Capture the cell that displays the provided text and extract its (X, Y) central coordinate. 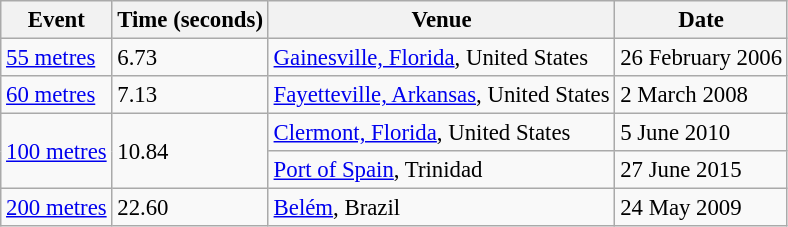
2 March 2008 (702, 95)
27 June 2015 (702, 170)
55 metres (56, 58)
6.73 (190, 58)
60 metres (56, 95)
Clermont, Florida, United States (442, 133)
200 metres (56, 208)
10.84 (190, 152)
7.13 (190, 95)
Belém, Brazil (442, 208)
5 June 2010 (702, 133)
24 May 2009 (702, 208)
Time (seconds) (190, 20)
22.60 (190, 208)
Event (56, 20)
Venue (442, 20)
Date (702, 20)
100 metres (56, 152)
Gainesville, Florida, United States (442, 58)
26 February 2006 (702, 58)
Port of Spain, Trinidad (442, 170)
Fayetteville, Arkansas, United States (442, 95)
